Detect which cell encompasses the target text, then output its (x, y) center coordinate. 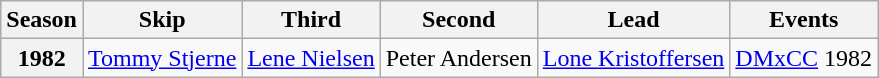
Lone Kristoffersen (634, 58)
Lead (634, 20)
Tommy Stjerne (162, 58)
Lene Nielsen (311, 58)
Skip (162, 20)
Events (804, 20)
Third (311, 20)
1982 (42, 58)
DMxCC 1982 (804, 58)
Peter Andersen (458, 58)
Second (458, 20)
Season (42, 20)
